Determine the [x, y] coordinate at the center of the cell enclosing the given text.  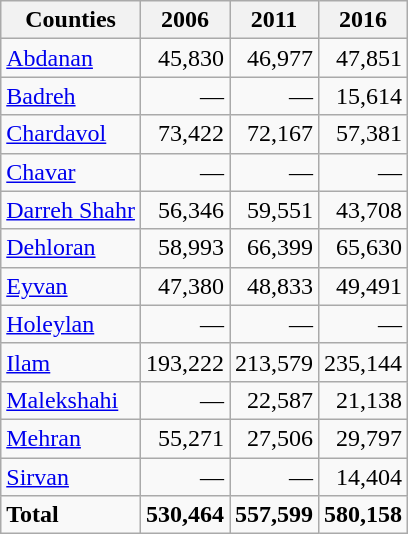
Mehran [71, 438]
Badreh [71, 96]
Eyvan [71, 286]
2016 [364, 20]
58,993 [184, 248]
22,587 [274, 400]
2011 [274, 20]
73,422 [184, 134]
Sirvan [71, 477]
Malekshahi [71, 400]
65,630 [364, 248]
29,797 [364, 438]
21,138 [364, 400]
557,599 [274, 515]
Total [71, 515]
49,491 [364, 286]
193,222 [184, 362]
47,851 [364, 58]
66,399 [274, 248]
43,708 [364, 210]
Dehloran [71, 248]
45,830 [184, 58]
Ilam [71, 362]
2006 [184, 20]
Holeylan [71, 324]
Chardavol [71, 134]
Abdanan [71, 58]
56,346 [184, 210]
57,381 [364, 134]
Chavar [71, 172]
Counties [71, 20]
Darreh Shahr [71, 210]
27,506 [274, 438]
59,551 [274, 210]
235,144 [364, 362]
46,977 [274, 58]
213,579 [274, 362]
580,158 [364, 515]
47,380 [184, 286]
55,271 [184, 438]
15,614 [364, 96]
72,167 [274, 134]
48,833 [274, 286]
14,404 [364, 477]
530,464 [184, 515]
